Return the (x, y) coordinate for the center point of the cell that contains the specified text.  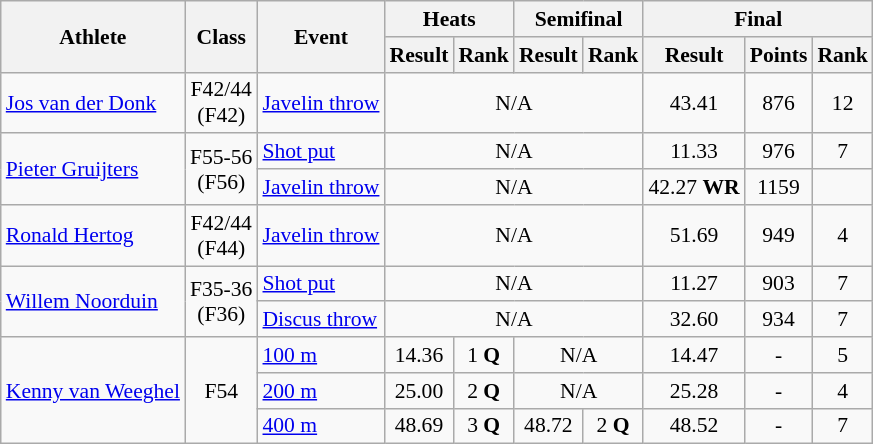
48.52 (694, 426)
Ronald Hertog (93, 236)
48.72 (548, 426)
25.28 (694, 391)
F35-36(F36) (221, 302)
Jos van der Donk (93, 102)
976 (779, 152)
43.41 (694, 102)
Kenny van Weeghel (93, 390)
Points (779, 55)
Event (320, 36)
F55-56(F56) (221, 170)
32.60 (694, 320)
Final (758, 19)
876 (779, 102)
3 Q (484, 426)
Pieter Gruijters (93, 170)
14.47 (694, 355)
Heats (448, 19)
934 (779, 320)
11.33 (694, 152)
48.69 (418, 426)
14.36 (418, 355)
400 m (320, 426)
12 (842, 102)
51.69 (694, 236)
Willem Noorduin (93, 302)
903 (779, 284)
25.00 (418, 391)
1 Q (484, 355)
F42/44(F42) (221, 102)
Class (221, 36)
949 (779, 236)
5 (842, 355)
42.27 WR (694, 187)
Semifinal (578, 19)
F42/44(F44) (221, 236)
100 m (320, 355)
11.27 (694, 284)
F54 (221, 390)
200 m (320, 391)
Discus throw (320, 320)
Athlete (93, 36)
1159 (779, 187)
